Detect which cell encompasses the target text, then output its [X, Y] center coordinate. 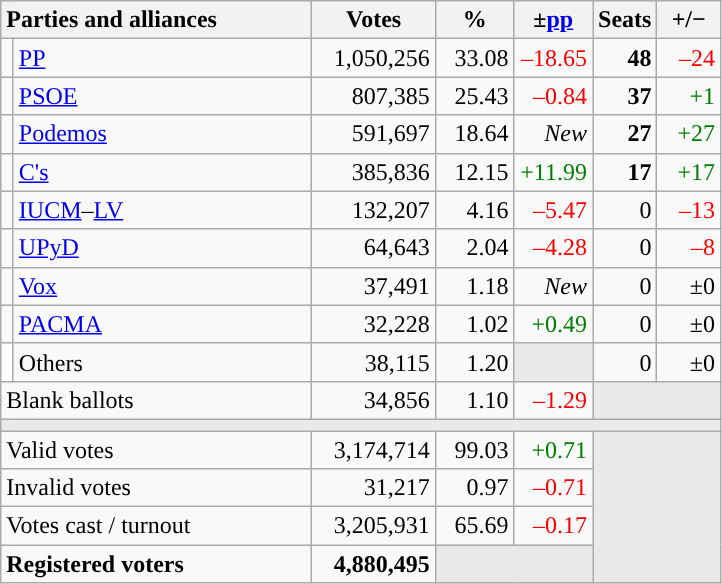
1.10 [474, 400]
PSOE [162, 96]
–13 [689, 210]
1.02 [474, 324]
+0.49 [554, 324]
–24 [689, 58]
32,228 [374, 324]
Votes cast / turnout [156, 526]
1,050,256 [374, 58]
–0.71 [554, 488]
Registered voters [156, 564]
+/− [689, 20]
2.04 [474, 248]
PACMA [162, 324]
591,697 [374, 134]
Seats [624, 20]
IUCM–LV [162, 210]
+27 [689, 134]
Others [162, 362]
Podemos [162, 134]
99.03 [474, 449]
UPyD [162, 248]
Valid votes [156, 449]
33.08 [474, 58]
–4.28 [554, 248]
–18.65 [554, 58]
±pp [554, 20]
PP [162, 58]
37,491 [374, 286]
Parties and alliances [156, 20]
4.16 [474, 210]
1.18 [474, 286]
% [474, 20]
+1 [689, 96]
3,174,714 [374, 449]
–1.29 [554, 400]
Invalid votes [156, 488]
Blank ballots [156, 400]
48 [624, 58]
–5.47 [554, 210]
132,207 [374, 210]
27 [624, 134]
34,856 [374, 400]
1.20 [474, 362]
+0.71 [554, 449]
12.15 [474, 172]
17 [624, 172]
+11.99 [554, 172]
38,115 [374, 362]
37 [624, 96]
18.64 [474, 134]
64,643 [374, 248]
Vox [162, 286]
+17 [689, 172]
–8 [689, 248]
C's [162, 172]
3,205,931 [374, 526]
Votes [374, 20]
25.43 [474, 96]
0.97 [474, 488]
65.69 [474, 526]
4,880,495 [374, 564]
807,385 [374, 96]
385,836 [374, 172]
–0.17 [554, 526]
31,217 [374, 488]
–0.84 [554, 96]
